From the cell containing the given text, extract its center point as (x, y) coordinate. 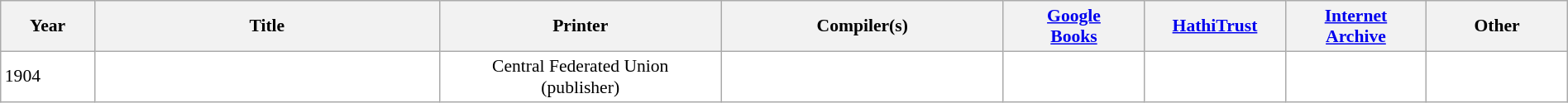
Other (1497, 26)
HathiTrust (1215, 26)
1904 (48, 76)
Title (266, 26)
Compiler(s) (862, 26)
GoogleBooks (1073, 26)
Printer (581, 26)
InternetArchive (1355, 26)
Year (48, 26)
Central Federated Union(publisher) (581, 76)
